Capture the cell that displays the provided text and extract its [X, Y] central coordinate. 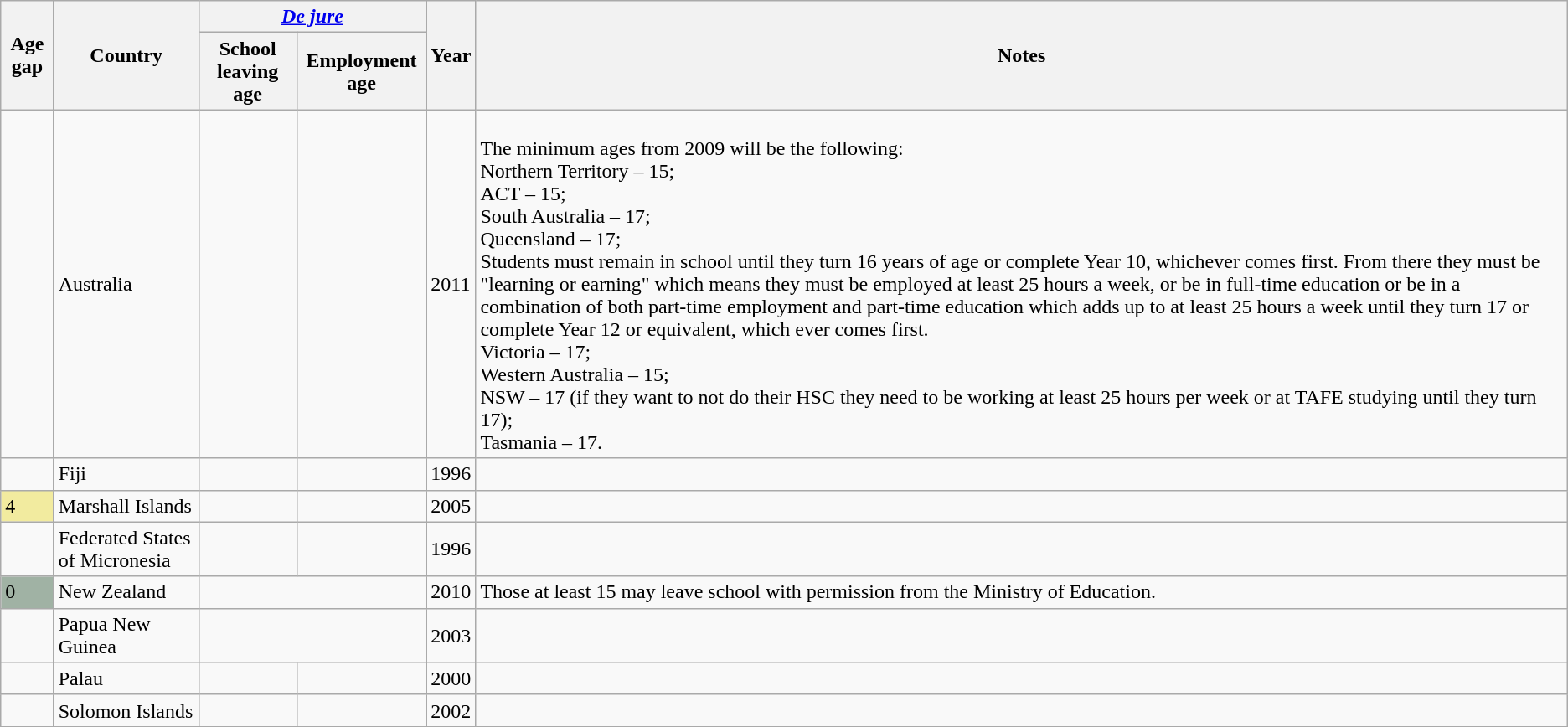
De jure [312, 17]
Fiji [126, 474]
2003 [451, 635]
2002 [451, 710]
Australia [126, 284]
2000 [451, 678]
Federated States of Micronesia [126, 549]
0 [27, 592]
4 [27, 506]
Palau [126, 678]
Papua New Guinea [126, 635]
2010 [451, 592]
2005 [451, 506]
Marshall Islands [126, 506]
Country [126, 55]
Solomon Islands [126, 710]
Notes [1022, 55]
School leaving age [248, 71]
Employment age [362, 71]
Those at least 15 may leave school with permission from the Ministry of Education. [1022, 592]
Year [451, 55]
New Zealand [126, 592]
2011 [451, 284]
Age gap [27, 55]
